Provide the (x, y) coordinate of the cell's center where the given text is located.  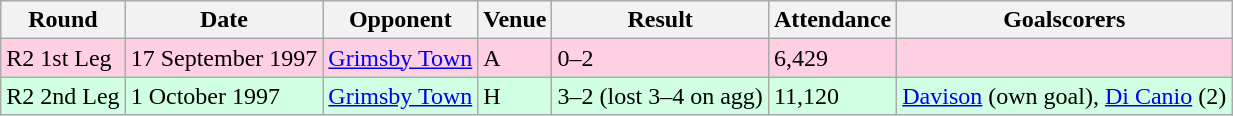
R2 1st Leg (63, 58)
6,429 (832, 58)
3–2 (lost 3–4 on agg) (660, 96)
11,120 (832, 96)
R2 2nd Leg (63, 96)
Result (660, 20)
Goalscorers (1064, 20)
Date (224, 20)
Round (63, 20)
0–2 (660, 58)
Opponent (400, 20)
H (515, 96)
A (515, 58)
1 October 1997 (224, 96)
17 September 1997 (224, 58)
Davison (own goal), Di Canio (2) (1064, 96)
Venue (515, 20)
Attendance (832, 20)
